Return the [X, Y] coordinate for the center point of the cell that contains the specified text.  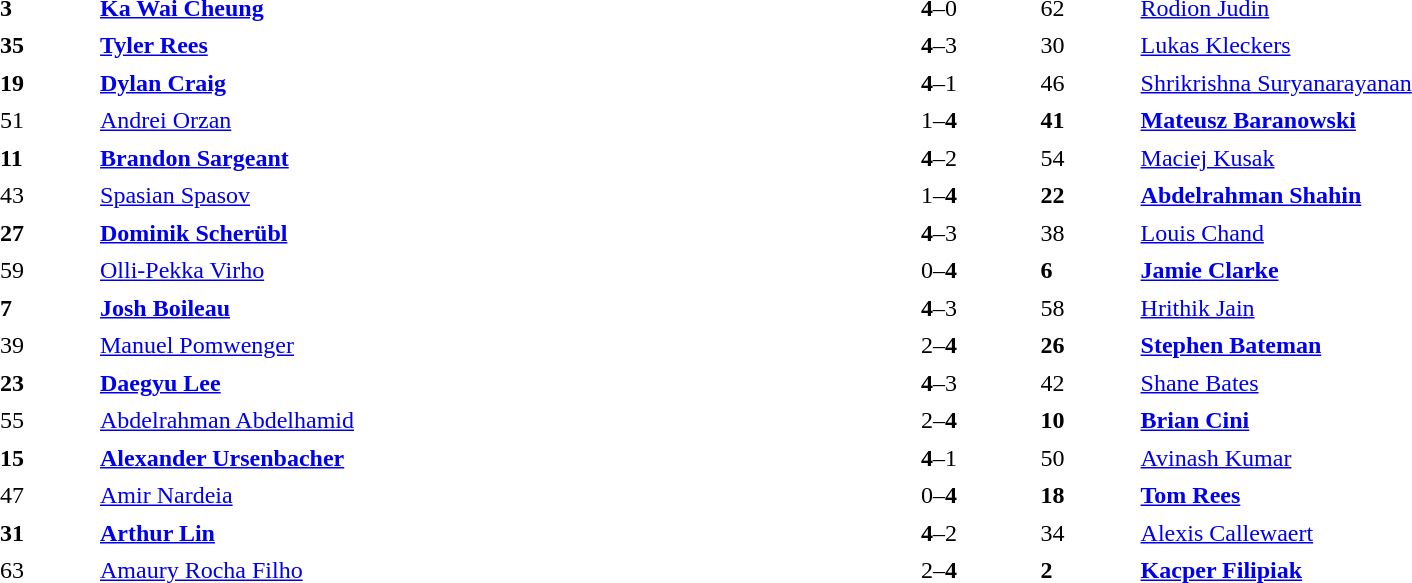
18 [1086, 495]
26 [1086, 345]
Manuel Pomwenger [469, 345]
46 [1086, 83]
Brandon Sargeant [469, 158]
Olli-Pekka Virho [469, 271]
Arthur Lin [469, 533]
Spasian Spasov [469, 195]
58 [1086, 308]
Josh Boileau [469, 308]
41 [1086, 121]
Alexander Ursenbacher [469, 458]
42 [1086, 383]
34 [1086, 533]
30 [1086, 45]
Amir Nardeia [469, 495]
Andrei Orzan [469, 121]
38 [1086, 233]
Tyler Rees [469, 45]
10 [1086, 421]
Dominik Scherübl [469, 233]
22 [1086, 195]
Dylan Craig [469, 83]
6 [1086, 271]
50 [1086, 458]
Daegyu Lee [469, 383]
54 [1086, 158]
Abdelrahman Abdelhamid [469, 421]
